Identify which cell holds the provided text, then report its (x, y) central coordinate. 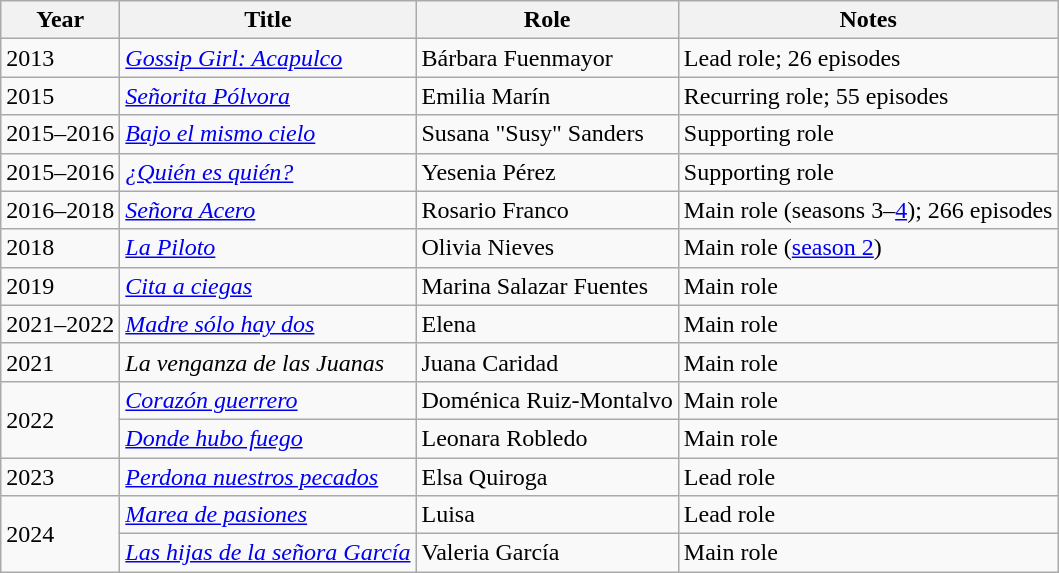
Leonara Robledo (547, 438)
Notes (868, 20)
Elena (547, 324)
La venganza de las Juanas (268, 362)
2016–2018 (60, 210)
Emilia Marín (547, 96)
Elsa Quiroga (547, 477)
Perdona nuestros pecados (268, 477)
Señorita Pólvora (268, 96)
Rosario Franco (547, 210)
2021 (60, 362)
Susana "Susy" Sanders (547, 134)
Señora Acero (268, 210)
Luisa (547, 515)
¿Quién es quién? (268, 172)
Bárbara Fuenmayor (547, 58)
Valeria García (547, 553)
2024 (60, 534)
2019 (60, 286)
Year (60, 20)
Recurring role; 55 episodes (868, 96)
Yesenia Pérez (547, 172)
Marea de pasiones (268, 515)
Marina Salazar Fuentes (547, 286)
Gossip Girl: Acapulco (268, 58)
2018 (60, 248)
Role (547, 20)
Madre sólo hay dos (268, 324)
Bajo el mismo cielo (268, 134)
2022 (60, 419)
Las hijas de la señora García (268, 553)
Doménica Ruiz-Montalvo (547, 400)
Corazón guerrero (268, 400)
Juana Caridad (547, 362)
2021–2022 (60, 324)
Main role (seasons 3–4); 266 episodes (868, 210)
2023 (60, 477)
Olivia Nieves (547, 248)
Cita a ciegas (268, 286)
2013 (60, 58)
Donde hubo fuego (268, 438)
Lead role; 26 episodes (868, 58)
2015 (60, 96)
Main role (season 2) (868, 248)
La Piloto (268, 248)
Title (268, 20)
